Detect which cell encompasses the target text, then output its [X, Y] center coordinate. 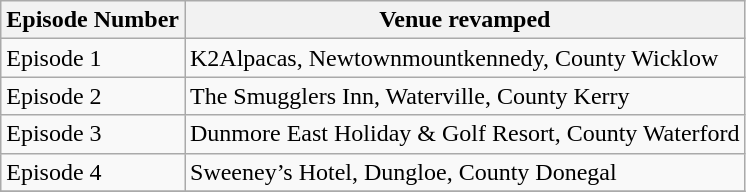
Episode 3 [93, 134]
Venue revamped [464, 20]
K2Alpacas, Newtownmountkennedy, County Wicklow [464, 58]
Sweeney’s Hotel, Dungloe, County Donegal [464, 172]
Episode 4 [93, 172]
Episode Number [93, 20]
Dunmore East Holiday & Golf Resort, County Waterford [464, 134]
Episode 1 [93, 58]
The Smugglers Inn, Waterville, County Kerry [464, 96]
Episode 2 [93, 96]
